Find where the given text appears and provide that cell's center as [X, Y] coordinate. 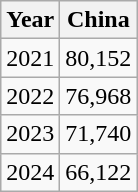
2022 [30, 96]
80,152 [98, 58]
2021 [30, 58]
2023 [30, 134]
2024 [30, 172]
71,740 [98, 134]
China [98, 20]
66,122 [98, 172]
76,968 [98, 96]
Year [30, 20]
